Find where the given text appears and provide that cell's center as [X, Y] coordinate. 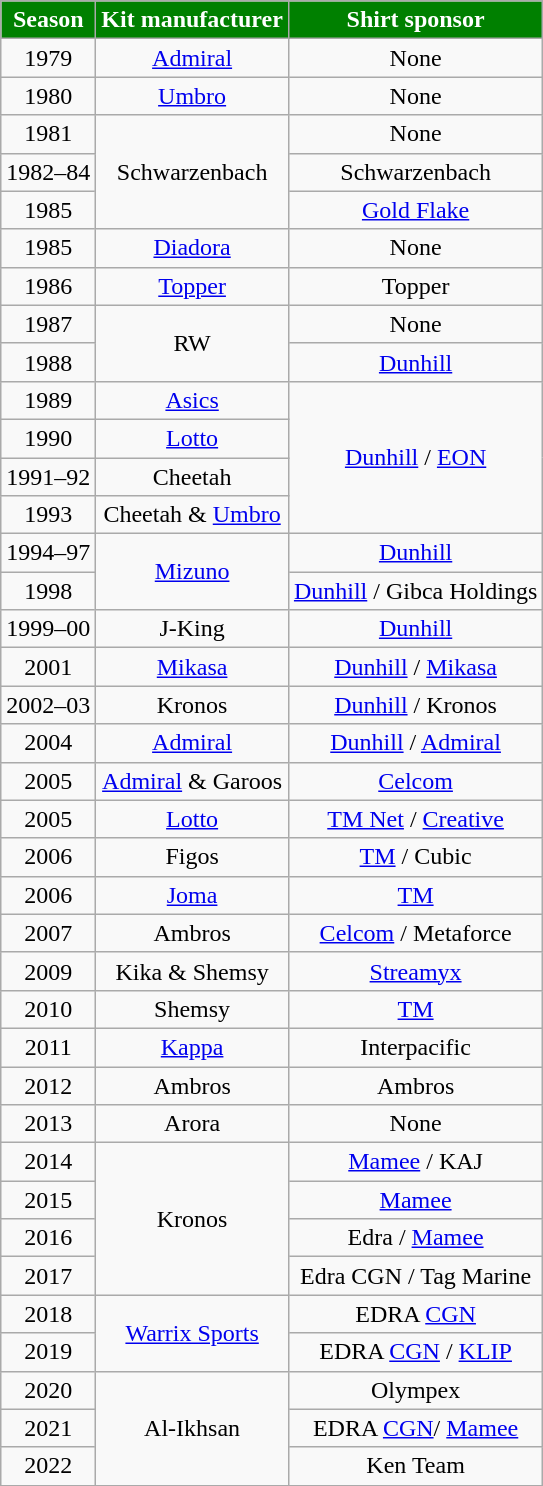
2016 [48, 1238]
2018 [48, 1314]
Dunhill / Admiral [415, 743]
1979 [48, 58]
Joma [192, 895]
Diadora [192, 248]
Cheetah [192, 477]
Edra CGN / Tag Marine [415, 1276]
Kappa [192, 1047]
Dunhill / Kronos [415, 705]
2002–03 [48, 705]
2011 [48, 1047]
1987 [48, 324]
Celcom [415, 781]
TM / Cubic [415, 857]
1982–84 [48, 172]
Streamyx [415, 971]
Cheetah & Umbro [192, 515]
2013 [48, 1124]
Edra / Mamee [415, 1238]
Mamee [415, 1200]
Admiral & Garoos [192, 781]
Umbro [192, 96]
2014 [48, 1162]
2015 [48, 1200]
Dunhill / Gibca Holdings [415, 591]
1980 [48, 96]
Figos [192, 857]
Interpacific [415, 1047]
Warrix Sports [192, 1333]
1993 [48, 515]
2020 [48, 1390]
Ken Team [415, 1466]
EDRA CGN / KLIP [415, 1352]
Gold Flake [415, 210]
2022 [48, 1466]
Shirt sponsor [415, 20]
Mamee / KAJ [415, 1162]
2019 [48, 1352]
Mikasa [192, 667]
Arora [192, 1124]
2009 [48, 971]
2007 [48, 933]
TM Net / Creative [415, 819]
2001 [48, 667]
Celcom / Metaforce [415, 933]
Asics [192, 400]
J-King [192, 629]
1988 [48, 362]
Dunhill / EON [415, 457]
1994–97 [48, 553]
2017 [48, 1276]
1990 [48, 438]
Al-Ikhsan [192, 1428]
Kika & Shemsy [192, 971]
Olympex [415, 1390]
Shemsy [192, 1009]
EDRA CGN [415, 1314]
EDRA CGN/ Mamee [415, 1428]
Kit manufacturer [192, 20]
2012 [48, 1085]
Mizuno [192, 572]
Dunhill / Mikasa [415, 667]
2010 [48, 1009]
Season [48, 20]
2004 [48, 743]
1999–00 [48, 629]
1991–92 [48, 477]
1981 [48, 134]
1998 [48, 591]
1989 [48, 400]
1986 [48, 286]
2021 [48, 1428]
RW [192, 343]
